From the cell containing the given text, extract its center point as (x, y) coordinate. 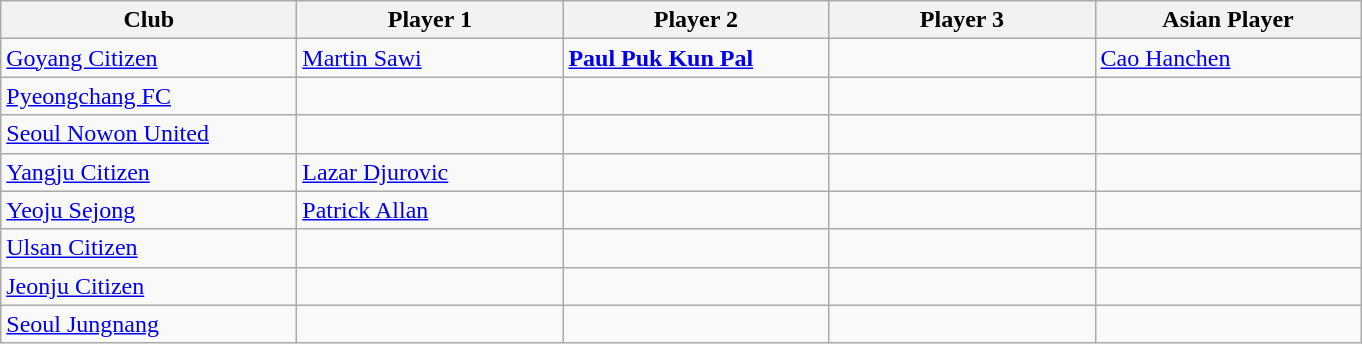
Goyang Citizen (149, 58)
Patrick Allan (430, 210)
Asian Player (1228, 20)
Player 1 (430, 20)
Pyeongchang FC (149, 96)
Lazar Djurovic (430, 172)
Cao Hanchen (1228, 58)
Player 2 (696, 20)
Seoul Jungnang (149, 324)
Ulsan Citizen (149, 248)
Martin Sawi (430, 58)
Seoul Nowon United (149, 134)
Yeoju Sejong (149, 210)
Club (149, 20)
Player 3 (962, 20)
Jeonju Citizen (149, 286)
Paul Puk Kun Pal (696, 58)
Yangju Citizen (149, 172)
